Pinpoint the cell where the given text exists, returning its (x, y) midpoint coordinate. 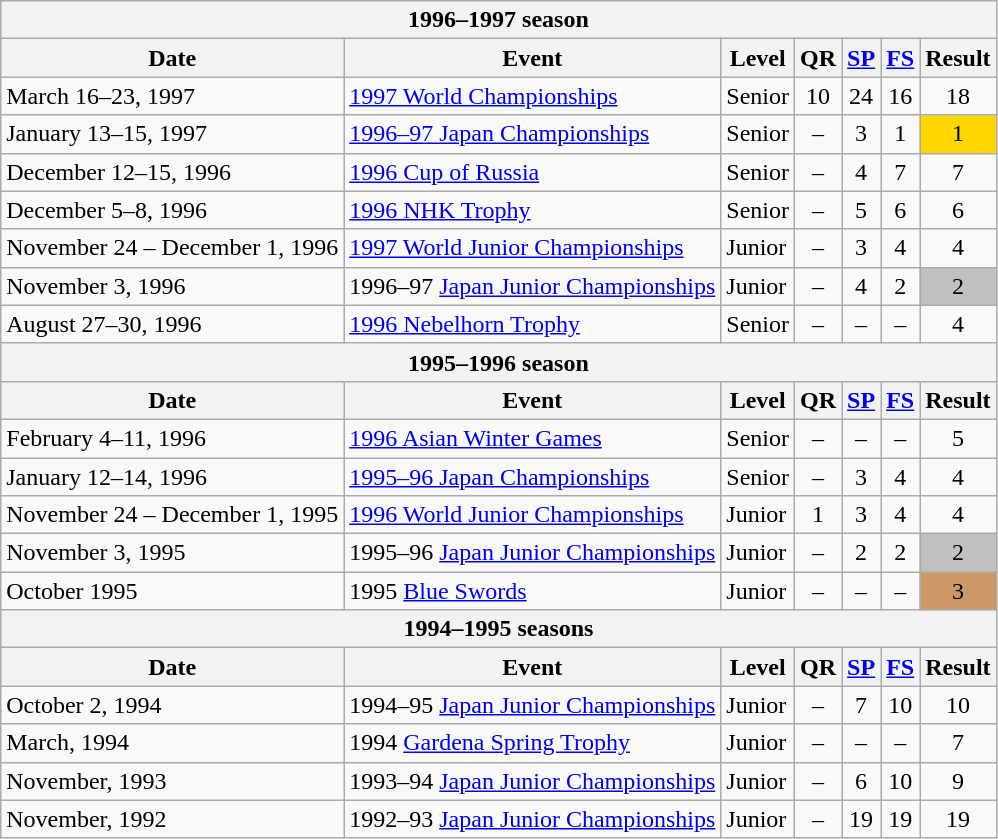
1994–95 Japan Junior Championships (532, 705)
August 27–30, 1996 (172, 324)
1996 Asian Winter Games (532, 438)
24 (862, 96)
March, 1994 (172, 743)
October 1995 (172, 591)
1995–96 Japan Championships (532, 477)
November 24 – December 1, 1995 (172, 515)
March 16–23, 1997 (172, 96)
1993–94 Japan Junior Championships (532, 781)
1996 World Junior Championships (532, 515)
1996 Cup of Russia (532, 172)
1994–1995 seasons (498, 629)
November 3, 1996 (172, 286)
1995–1996 season (498, 362)
1996 Nebelhorn Trophy (532, 324)
1996–1997 season (498, 20)
November, 1992 (172, 819)
December 5–8, 1996 (172, 210)
November 3, 1995 (172, 553)
January 13–15, 1997 (172, 134)
18 (958, 96)
October 2, 1994 (172, 705)
1992–93 Japan Junior Championships (532, 819)
9 (958, 781)
1997 World Championships (532, 96)
December 12–15, 1996 (172, 172)
January 12–14, 1996 (172, 477)
November 24 – December 1, 1996 (172, 248)
1996–97 Japan Championships (532, 134)
November, 1993 (172, 781)
February 4–11, 1996 (172, 438)
1997 World Junior Championships (532, 248)
1996–97 Japan Junior Championships (532, 286)
1994 Gardena Spring Trophy (532, 743)
1996 NHK Trophy (532, 210)
16 (900, 96)
1995–96 Japan Junior Championships (532, 553)
1995 Blue Swords (532, 591)
